Scan for the cell matching the given text and deliver its [x, y] coordinate at center. 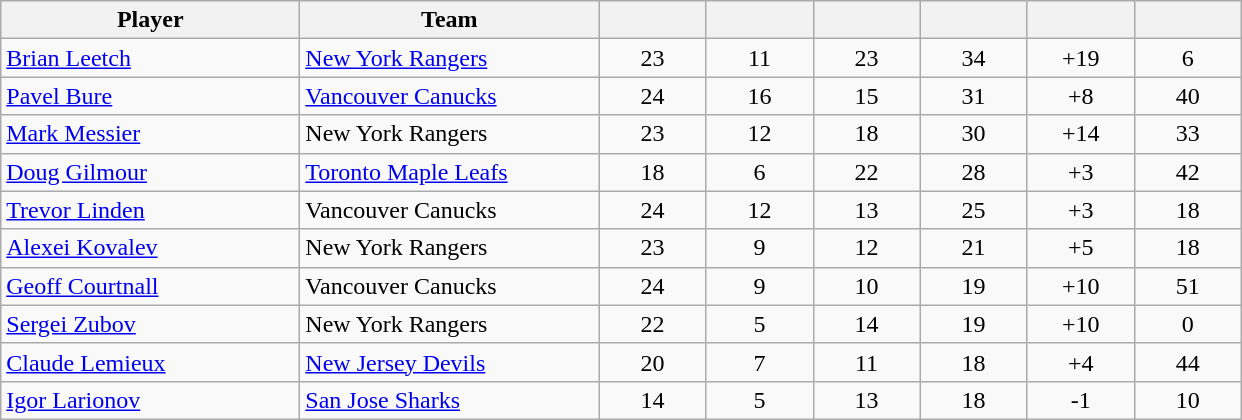
51 [1188, 286]
Toronto Maple Leafs [450, 172]
+19 [1080, 58]
15 [866, 96]
16 [760, 96]
Claude Lemieux [150, 362]
34 [974, 58]
30 [974, 134]
42 [1188, 172]
San Jose Sharks [450, 400]
+8 [1080, 96]
Geoff Courtnall [150, 286]
Alexei Kovalev [150, 248]
Trevor Linden [150, 210]
Igor Larionov [150, 400]
44 [1188, 362]
20 [652, 362]
28 [974, 172]
21 [974, 248]
+5 [1080, 248]
31 [974, 96]
New Jersey Devils [450, 362]
+4 [1080, 362]
Pavel Bure [150, 96]
Team [450, 20]
33 [1188, 134]
7 [760, 362]
40 [1188, 96]
0 [1188, 324]
-1 [1080, 400]
25 [974, 210]
Brian Leetch [150, 58]
Mark Messier [150, 134]
Doug Gilmour [150, 172]
Sergei Zubov [150, 324]
Player [150, 20]
+14 [1080, 134]
